Detect which cell encompasses the target text, then output its [X, Y] center coordinate. 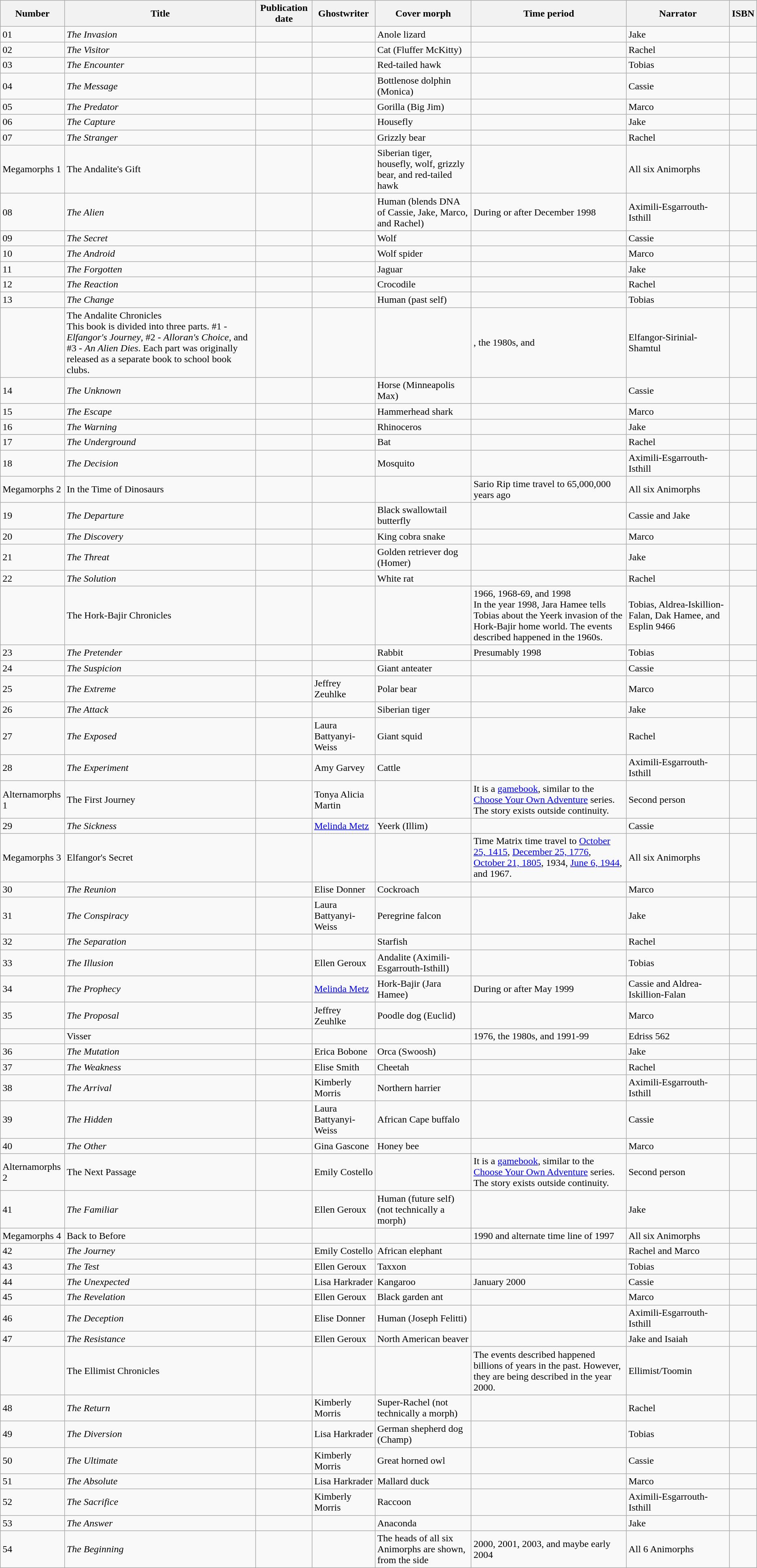
The Journey [160, 1251]
Megamorphs 2 [32, 489]
The First Journey [160, 800]
January 2000 [548, 1282]
30 [32, 889]
The Ellimist Chronicles [160, 1370]
28 [32, 768]
07 [32, 137]
Time period [548, 14]
North American beaver [423, 1339]
1990 and alternate time line of 1997 [548, 1236]
The Unexpected [160, 1282]
The Separation [160, 942]
Black swallowtail butterfly [423, 516]
22 [32, 578]
The Familiar [160, 1209]
Housefly [423, 122]
The Sacrifice [160, 1502]
Narrator [678, 14]
Mosquito [423, 463]
The Android [160, 253]
18 [32, 463]
The Solution [160, 578]
In the Time of Dinosaurs [160, 489]
13 [32, 300]
Anaconda [423, 1523]
Raccoon [423, 1502]
11 [32, 269]
33 [32, 963]
The Departure [160, 516]
39 [32, 1120]
The Reaction [160, 285]
Horse (Minneapolis Max) [423, 390]
, the 1980s, and [548, 343]
Bat [423, 442]
The Hork-Bajir Chronicles [160, 615]
The Sickness [160, 826]
27 [32, 736]
1976, the 1980s, and 1991-99 [548, 1036]
Wolf spider [423, 253]
54 [32, 1549]
Sario Rip time travel to 65,000,000 years ago [548, 489]
09 [32, 238]
05 [32, 107]
The Hidden [160, 1120]
53 [32, 1523]
04 [32, 86]
Elfangor's Secret [160, 858]
Giant squid [423, 736]
38 [32, 1088]
African Cape buffalo [423, 1120]
The Answer [160, 1523]
Elfangor-Sirinial-Shamtul [678, 343]
Title [160, 14]
Wolf [423, 238]
50 [32, 1460]
23 [32, 652]
The Reunion [160, 889]
41 [32, 1209]
Time Matrix time travel to October 25, 1415, December 25, 1776, October 21, 1805, 1934, June 6, 1944, and 1967. [548, 858]
24 [32, 668]
King cobra snake [423, 536]
21 [32, 557]
06 [32, 122]
Number [32, 14]
25 [32, 689]
The heads of all six Animorphs are shown, from the side [423, 1549]
48 [32, 1408]
The events described happened billions of years in the past. However, they are being described in the year 2000. [548, 1370]
Megamorphs 4 [32, 1236]
The Attack [160, 710]
2000, 2001, 2003, and maybe early 2004 [548, 1549]
Cockroach [423, 889]
Jake and Isaiah [678, 1339]
Megamorphs 3 [32, 858]
All 6 Animorphs [678, 1549]
Back to Before [160, 1236]
Great horned owl [423, 1460]
Human (blends DNA of Cassie, Jake, Marco, and Rachel) [423, 212]
51 [32, 1481]
47 [32, 1339]
The Beginning [160, 1549]
The Resistance [160, 1339]
Rachel and Marco [678, 1251]
Giant anteater [423, 668]
37 [32, 1067]
Cassie and Jake [678, 516]
Rhinoceros [423, 427]
Kangaroo [423, 1282]
Ellimist/Toomin [678, 1370]
The Weakness [160, 1067]
12 [32, 285]
The Experiment [160, 768]
The Capture [160, 122]
Starfish [423, 942]
Grizzly bear [423, 137]
02 [32, 50]
15 [32, 412]
45 [32, 1297]
The Proposal [160, 1015]
The Absolute [160, 1481]
ISBN [743, 14]
The Exposed [160, 736]
32 [32, 942]
Alternamorphs 2 [32, 1172]
The Decision [160, 463]
46 [32, 1318]
The Underground [160, 442]
The Illusion [160, 963]
52 [32, 1502]
Presumably 1998 [548, 652]
34 [32, 989]
Edriss 562 [678, 1036]
The Warning [160, 427]
Golden retriever dog (Homer) [423, 557]
Amy Garvey [344, 768]
The Revelation [160, 1297]
The Suspicion [160, 668]
The Deception [160, 1318]
The Pretender [160, 652]
The Predator [160, 107]
Bottlenose dolphin (Monica) [423, 86]
Tonya Alicia Martin [344, 800]
Siberian tiger [423, 710]
Mallard duck [423, 1481]
African elephant [423, 1251]
The Escape [160, 412]
The Next Passage [160, 1172]
20 [32, 536]
Hork-Bajir (Jara Hamee) [423, 989]
The Test [160, 1266]
German shepherd dog (Champ) [423, 1434]
Cattle [423, 768]
29 [32, 826]
10 [32, 253]
Cheetah [423, 1067]
14 [32, 390]
Megamorphs 1 [32, 169]
Super-Rachel (not technically a morph) [423, 1408]
Siberian tiger, housefly, wolf, grizzly bear, and red-tailed hawk [423, 169]
The Encounter [160, 65]
The Extreme [160, 689]
Visser [160, 1036]
Tobias, Aldrea-Iskillion-Falan, Dak Hamee, and Esplin 9466 [678, 615]
The Prophecy [160, 989]
Gina Gascone [344, 1146]
Jaguar [423, 269]
During or after May 1999 [548, 989]
01 [32, 34]
The Threat [160, 557]
The Return [160, 1408]
The Arrival [160, 1088]
The Other [160, 1146]
The Conspiracy [160, 916]
The Discovery [160, 536]
The Message [160, 86]
The Invasion [160, 34]
The Mutation [160, 1051]
Cat (Fluffer McKitty) [423, 50]
The Alien [160, 212]
Poodle dog (Euclid) [423, 1015]
Andalite (Aximili-Esgarrouth-Isthill) [423, 963]
Erica Bobone [344, 1051]
The Visitor [160, 50]
The Ultimate [160, 1460]
Northern harrier [423, 1088]
35 [32, 1015]
The Secret [160, 238]
Hammerhead shark [423, 412]
Orca (Swoosh) [423, 1051]
43 [32, 1266]
03 [32, 65]
19 [32, 516]
Human (Joseph Felitti) [423, 1318]
16 [32, 427]
Yeerk (Illim) [423, 826]
Taxxon [423, 1266]
The Unknown [160, 390]
Black garden ant [423, 1297]
Publication date [284, 14]
Gorilla (Big Jim) [423, 107]
42 [32, 1251]
Cover morph [423, 14]
The Diversion [160, 1434]
The Stranger [160, 137]
Human (past self) [423, 300]
08 [32, 212]
Elise Smith [344, 1067]
Cassie and Aldrea-Iskillion-Falan [678, 989]
The Forgotten [160, 269]
Human (future self) (not technically a morph) [423, 1209]
White rat [423, 578]
44 [32, 1282]
Honey bee [423, 1146]
31 [32, 916]
Crocodile [423, 285]
The Andalite's Gift [160, 169]
26 [32, 710]
Alternamorphs 1 [32, 800]
Anole lizard [423, 34]
Rabbit [423, 652]
Peregrine falcon [423, 916]
36 [32, 1051]
40 [32, 1146]
Polar bear [423, 689]
During or after December 1998 [548, 212]
Red-tailed hawk [423, 65]
49 [32, 1434]
17 [32, 442]
The Change [160, 300]
Ghostwriter [344, 14]
